Extract the (X, Y) coordinate from the center of the cell holding the provided text.  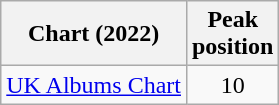
Chart (2022) (94, 34)
Peakposition (232, 34)
10 (232, 85)
UK Albums Chart (94, 85)
